Return (X, Y) of the center of cell containing provided text 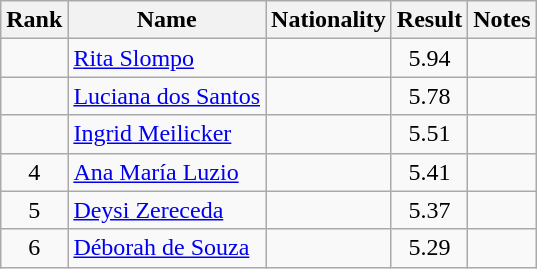
6 (34, 248)
5.29 (429, 248)
Result (429, 20)
5.51 (429, 134)
Name (167, 20)
Rita Slompo (167, 58)
Deysi Zereceda (167, 210)
Ingrid Meilicker (167, 134)
Ana María Luzio (167, 172)
Notes (502, 20)
5.41 (429, 172)
5.37 (429, 210)
5.78 (429, 96)
Nationality (329, 20)
4 (34, 172)
5 (34, 210)
Rank (34, 20)
Déborah de Souza (167, 248)
5.94 (429, 58)
Luciana dos Santos (167, 96)
